For the text-containing cell, return its midpoint in [x, y] coordinate format. 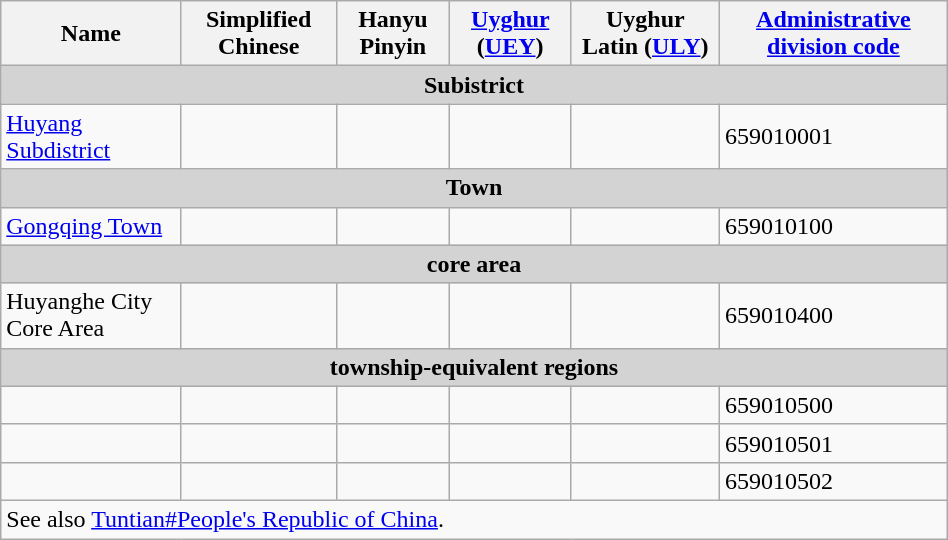
Town [474, 188]
Uyghur (UEY) [510, 34]
township-equivalent regions [474, 367]
Uyghur Latin (ULY) [645, 34]
Huyang Subdistrict [91, 136]
Huyanghe City Core Area [91, 316]
Simplified Chinese [258, 34]
Name [91, 34]
659010500 [834, 405]
Gongqing Town [91, 226]
core area [474, 264]
Hanyu Pinyin [392, 34]
659010400 [834, 316]
Subistrict [474, 85]
Administrative division code [834, 34]
659010100 [834, 226]
659010001 [834, 136]
See also Tuntian#People's Republic of China. [474, 519]
659010501 [834, 443]
659010502 [834, 481]
